Scan for the cell matching the given text and deliver its [X, Y] coordinate at center. 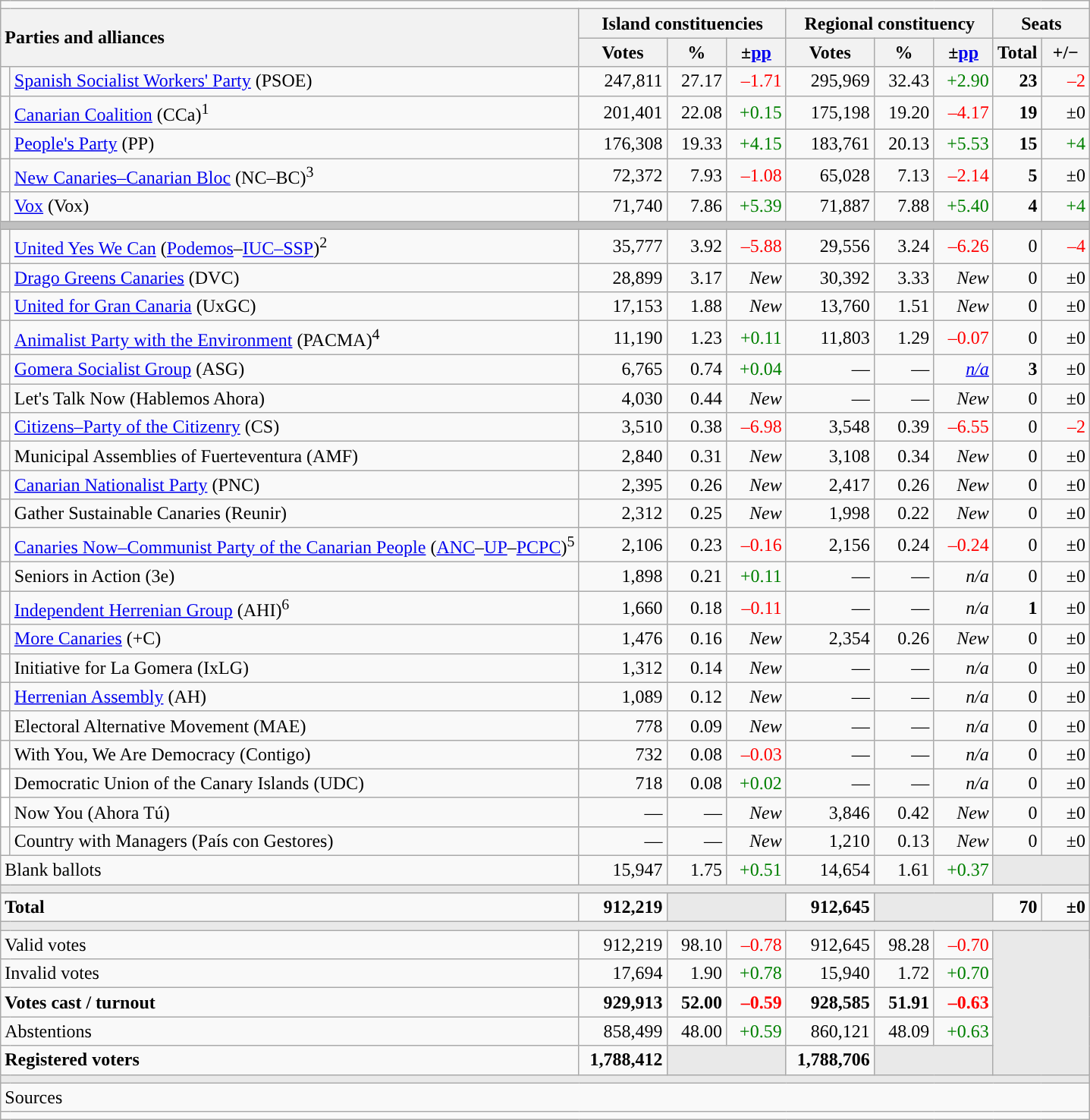
3.24 [904, 246]
6,765 [623, 370]
19.33 [696, 144]
Herrenian Assembly (AH) [294, 697]
1.75 [696, 870]
0.31 [696, 456]
2,417 [830, 485]
1,998 [830, 514]
+0.15 [757, 112]
–0.16 [757, 545]
People's Party (PP) [294, 144]
Gather Sustainable Canaries (Reunir) [294, 514]
+0.70 [963, 974]
0.42 [904, 812]
1,089 [623, 697]
1.88 [696, 307]
Animalist Party with the Environment (PACMA)4 [294, 338]
7.88 [904, 206]
52.00 [696, 1002]
3,108 [830, 456]
+5.39 [757, 206]
Canaries Now–Communist Party of the Canarian People (ANC–UP–PCPC)5 [294, 545]
0.34 [904, 456]
Independent Herrenian Group (AHI)6 [294, 609]
Citizens–Party of the Citizenry (CS) [294, 427]
Now You (Ahora Tú) [294, 812]
1.23 [696, 338]
Democratic Union of the Canary Islands (UDC) [294, 783]
New Canaries–Canarian Bloc (NC–BC)3 [294, 176]
11,190 [623, 338]
3.33 [904, 278]
0.24 [904, 545]
0.09 [696, 725]
0.74 [696, 370]
–6.26 [963, 246]
17,153 [623, 307]
1,476 [623, 639]
732 [623, 754]
4,030 [623, 398]
13,760 [830, 307]
Valid votes [290, 945]
Canarian Nationalist Party (PNC) [294, 485]
1.61 [904, 870]
Drago Greens Canaries (DVC) [294, 278]
3.17 [696, 278]
–0.03 [757, 754]
Seniors in Action (3e) [294, 576]
183,761 [830, 144]
Country with Managers (País con Gestores) [294, 842]
7.86 [696, 206]
778 [623, 725]
+5.53 [963, 144]
51.91 [904, 1002]
15,947 [623, 870]
–0.11 [757, 609]
–6.55 [963, 427]
–0.78 [757, 945]
+0.02 [757, 783]
32.43 [904, 81]
3,548 [830, 427]
–1.71 [757, 81]
28,899 [623, 278]
1 [1017, 609]
0.13 [904, 842]
+0.04 [757, 370]
3 [1017, 370]
48.00 [696, 1031]
15 [1017, 144]
175,198 [830, 112]
–2.14 [963, 176]
4 [1017, 206]
0.16 [696, 639]
Registered voters [290, 1060]
Electoral Alternative Movement (MAE) [294, 725]
1,312 [623, 668]
Invalid votes [290, 974]
7.13 [904, 176]
0.39 [904, 427]
1.51 [904, 307]
Let's Talk Now (Hablemos Ahora) [294, 398]
48.09 [904, 1031]
19 [1017, 112]
Seats [1041, 24]
1.90 [696, 974]
United Yes We Can (Podemos–IUC–SSP)2 [294, 246]
98.10 [696, 945]
176,308 [623, 144]
–0.24 [963, 545]
3.92 [696, 246]
0.38 [696, 427]
29,556 [830, 246]
0.12 [696, 697]
+2.90 [963, 81]
14,654 [830, 870]
0.23 [696, 545]
+4.15 [757, 144]
860,121 [830, 1031]
3,510 [623, 427]
0.18 [696, 609]
858,499 [623, 1031]
15,940 [830, 974]
With You, We Are Democracy (Contigo) [294, 754]
0.14 [696, 668]
+0.37 [963, 870]
Canarian Coalition (CCa)1 [294, 112]
–4.17 [963, 112]
1,210 [830, 842]
23 [1017, 81]
Spanish Socialist Workers' Party (PSOE) [294, 81]
5 [1017, 176]
35,777 [623, 246]
+/− [1066, 52]
71,740 [623, 206]
2,395 [623, 485]
1,788,706 [830, 1060]
30,392 [830, 278]
3,846 [830, 812]
+0.78 [757, 974]
1.29 [904, 338]
20.13 [904, 144]
Regional constituency [889, 24]
2,106 [623, 545]
0.25 [696, 514]
295,969 [830, 81]
201,401 [623, 112]
71,887 [830, 206]
22.08 [696, 112]
0.21 [696, 576]
More Canaries (+C) [294, 639]
+0.63 [963, 1031]
Island constituencies [683, 24]
0.22 [904, 514]
2,840 [623, 456]
Parties and alliances [290, 38]
27.17 [696, 81]
7.93 [696, 176]
72,372 [623, 176]
718 [623, 783]
+0.51 [757, 870]
Blank ballots [290, 870]
–4 [1066, 246]
2,354 [830, 639]
Votes cast / turnout [290, 1002]
–5.88 [757, 246]
–0.63 [963, 1002]
98.28 [904, 945]
17,694 [623, 974]
+5.40 [963, 206]
929,913 [623, 1002]
+0.59 [757, 1031]
1,898 [623, 576]
–0.07 [963, 338]
–6.98 [757, 427]
0.44 [696, 398]
70 [1017, 908]
65,028 [830, 176]
1,788,412 [623, 1060]
19.20 [904, 112]
1.72 [904, 974]
1,660 [623, 609]
Initiative for La Gomera (IxLG) [294, 668]
Vox (Vox) [294, 206]
Sources [545, 1097]
11,803 [830, 338]
2,156 [830, 545]
–1.08 [757, 176]
Municipal Assemblies of Fuerteventura (AMF) [294, 456]
United for Gran Canaria (UxGC) [294, 307]
Gomera Socialist Group (ASG) [294, 370]
–0.70 [963, 945]
Abstentions [290, 1031]
928,585 [830, 1002]
2,312 [623, 514]
247,811 [623, 81]
–0.59 [757, 1002]
